Find where the given text appears and provide that cell's center as [x, y] coordinate. 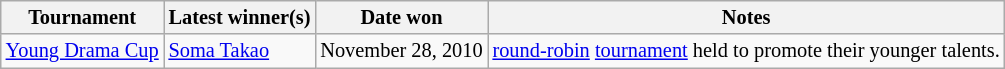
Young Drama Cup [82, 51]
Soma Takao [240, 51]
Tournament [82, 17]
round-robin tournament held to promote their younger talents. [746, 51]
Date won [401, 17]
Latest winner(s) [240, 17]
November 28, 2010 [401, 51]
Notes [746, 17]
